Identify which cell holds the provided text, then report its [x, y] central coordinate. 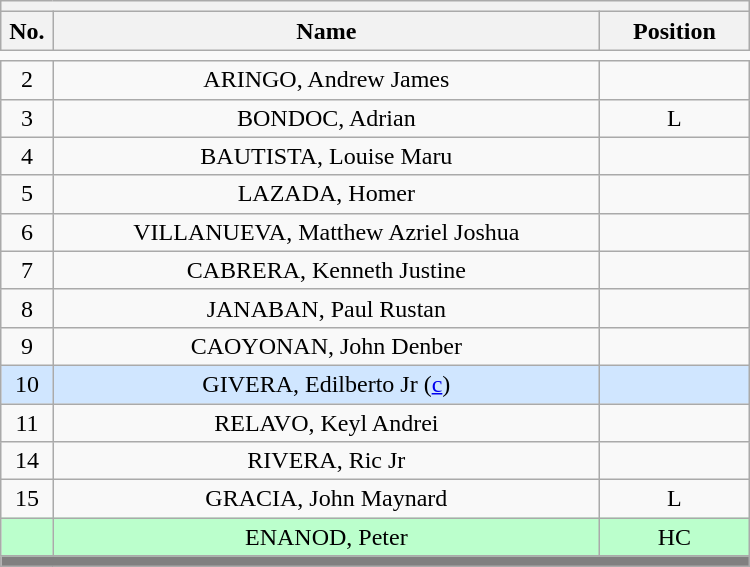
RELAVO, Keyl Andrei [326, 423]
15 [27, 499]
5 [27, 194]
9 [27, 346]
HC [675, 537]
CAOYONAN, John Denber [326, 346]
10 [27, 384]
11 [27, 423]
VILLANUEVA, Matthew Azriel Joshua [326, 232]
14 [27, 461]
Position [675, 31]
BONDOC, Adrian [326, 118]
4 [27, 156]
No. [27, 31]
CABRERA, Kenneth Justine [326, 270]
ARINGO, Andrew James [326, 80]
ENANOD, Peter [326, 537]
8 [27, 308]
JANABAN, Paul Rustan [326, 308]
BAUTISTA, Louise Maru [326, 156]
GIVERA, Edilberto Jr (c) [326, 384]
LAZADA, Homer [326, 194]
3 [27, 118]
7 [27, 270]
GRACIA, John Maynard [326, 499]
6 [27, 232]
Name [326, 31]
2 [27, 80]
RIVERA, Ric Jr [326, 461]
